Provide the [x, y] coordinate of the cell's center where the given text is located.  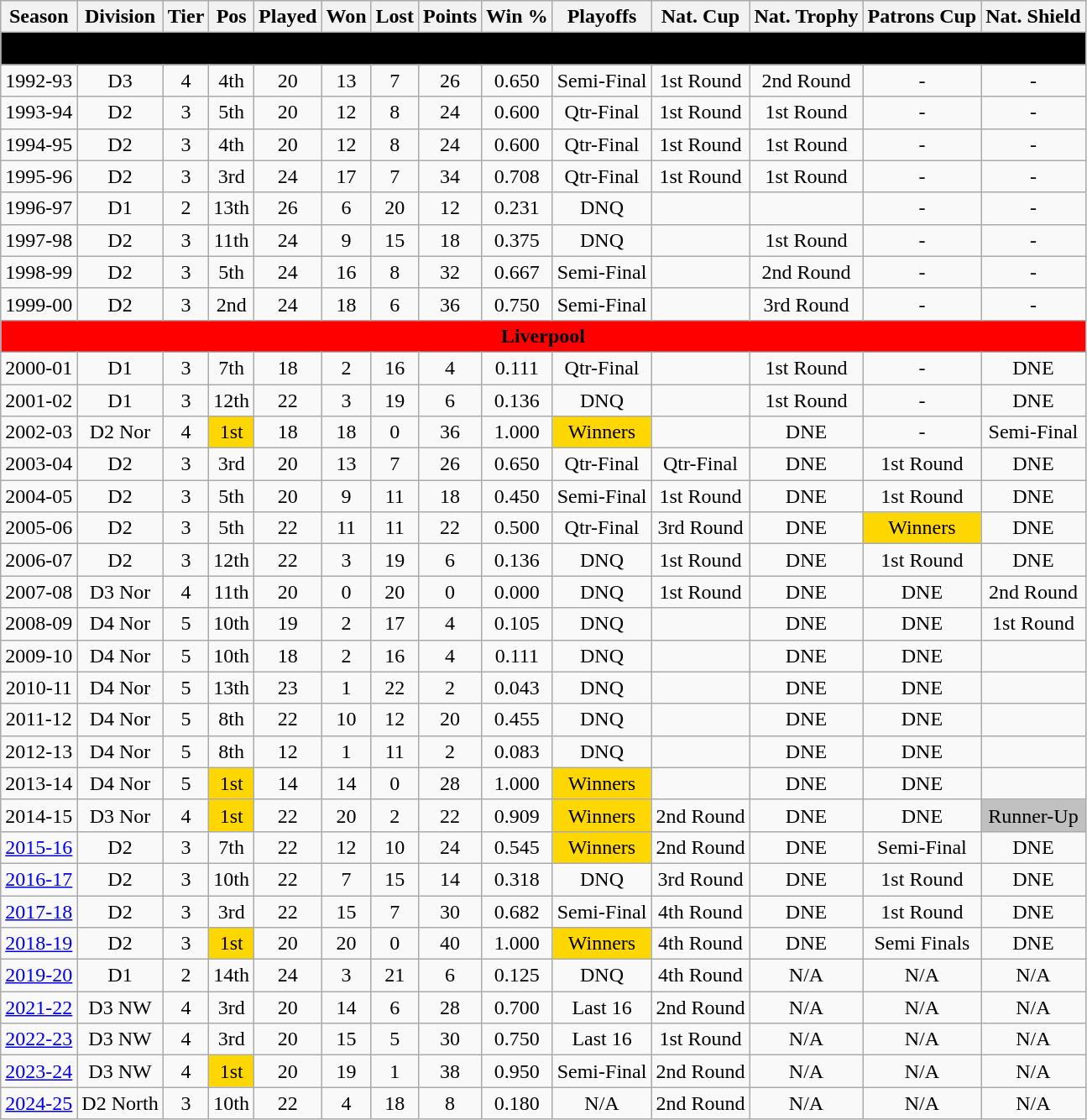
2002-03 [39, 432]
Won [346, 17]
0.375 [517, 240]
Division [120, 17]
1999-00 [39, 304]
2001-02 [39, 400]
0.667 [517, 272]
0.950 [517, 1071]
2022-23 [39, 1039]
1993-94 [39, 113]
2023-24 [39, 1071]
0.708 [517, 176]
2024-25 [39, 1103]
23 [288, 688]
2007-08 [39, 592]
0.318 [517, 879]
Liverpool [543, 336]
Runner-Up [1033, 815]
2nd [232, 304]
2017-18 [39, 911]
1996-97 [39, 208]
21 [395, 976]
14th [232, 976]
D3 [120, 81]
0.455 [517, 720]
Win % [517, 17]
2014-15 [39, 815]
Playoffs [602, 17]
40 [450, 944]
D2 North [120, 1103]
0.450 [517, 496]
2009-10 [39, 656]
1995-96 [39, 176]
1998-99 [39, 272]
2000-01 [39, 368]
2005-06 [39, 528]
2013-14 [39, 783]
1992-93 [39, 81]
38 [450, 1071]
Liverpool Atac [543, 49]
0.180 [517, 1103]
0.083 [517, 751]
Pos [232, 17]
0.682 [517, 911]
2021-22 [39, 1007]
Nat. Trophy [806, 17]
2016-17 [39, 879]
0.000 [517, 592]
Semi Finals [922, 944]
2011-12 [39, 720]
Tier [186, 17]
2015-16 [39, 847]
0.231 [517, 208]
2012-13 [39, 751]
32 [450, 272]
0.125 [517, 976]
34 [450, 176]
2004-05 [39, 496]
0.105 [517, 624]
Patrons Cup [922, 17]
Nat. Shield [1033, 17]
2010-11 [39, 688]
Points [450, 17]
D2 Nor [120, 432]
0.909 [517, 815]
2006-07 [39, 560]
Lost [395, 17]
Nat. Cup [700, 17]
1994-95 [39, 144]
0.700 [517, 1007]
Season [39, 17]
2019-20 [39, 976]
Played [288, 17]
0.545 [517, 847]
0.500 [517, 528]
0.043 [517, 688]
2018-19 [39, 944]
2003-04 [39, 464]
2008-09 [39, 624]
1997-98 [39, 240]
